Search for the cell housing the specified text and yield its (x, y) center coordinate. 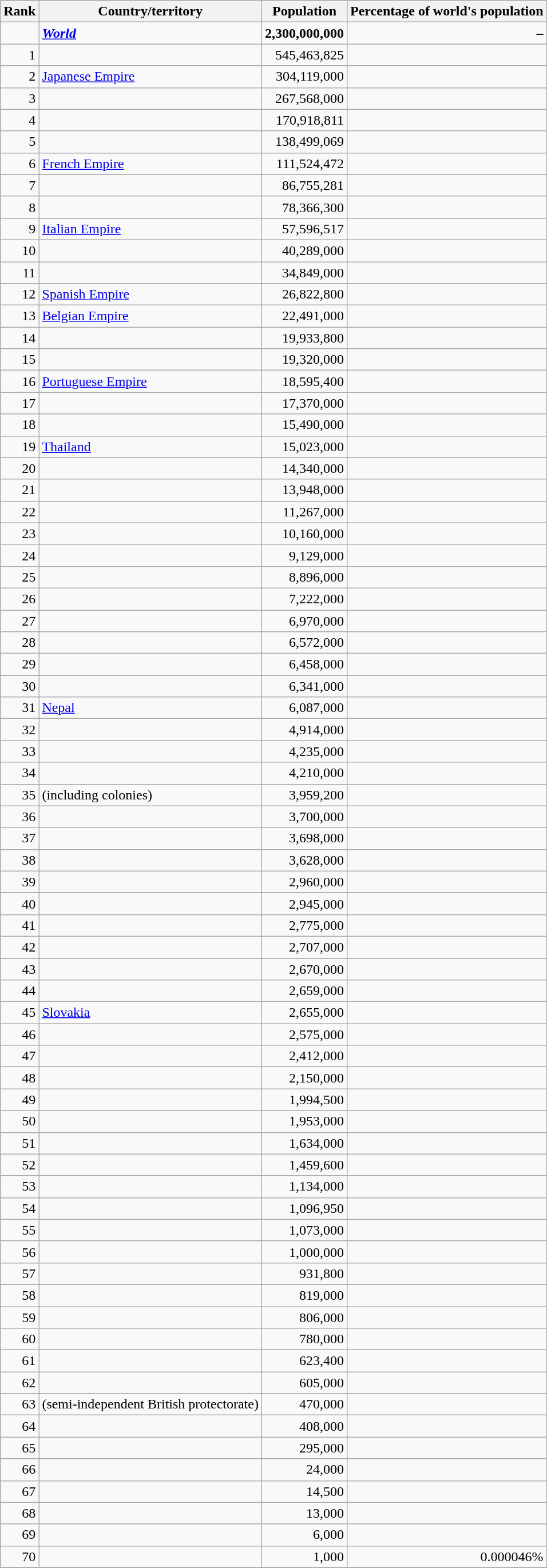
Belgian Empire (150, 316)
28 (19, 643)
56 (19, 1252)
2,960,000 (304, 882)
2,659,000 (304, 991)
12 (19, 295)
11,267,000 (304, 512)
15,490,000 (304, 425)
63 (19, 1404)
11 (19, 273)
4 (19, 120)
86,755,281 (304, 185)
17,370,000 (304, 403)
170,918,811 (304, 120)
46 (19, 1034)
2,150,000 (304, 1078)
1,459,600 (304, 1165)
21 (19, 490)
10 (19, 250)
78,366,300 (304, 207)
Japanese Empire (150, 77)
(semi-independent British protectorate) (150, 1404)
37 (19, 838)
138,499,069 (304, 142)
Rank (19, 11)
1,953,000 (304, 1121)
623,400 (304, 1361)
Slovakia (150, 1013)
7 (19, 185)
1,073,000 (304, 1230)
68 (19, 1513)
35 (19, 795)
70 (19, 1557)
5 (19, 142)
3,698,000 (304, 838)
4,235,000 (304, 751)
53 (19, 1187)
1,994,500 (304, 1100)
6,341,000 (304, 686)
26,822,800 (304, 295)
15 (19, 360)
40 (19, 904)
8,896,000 (304, 577)
40,289,000 (304, 250)
57,596,517 (304, 229)
2,655,000 (304, 1013)
13,948,000 (304, 490)
2,670,000 (304, 969)
30 (19, 686)
Spanish Empire (150, 295)
111,524,472 (304, 164)
9,129,000 (304, 555)
25 (19, 577)
65 (19, 1448)
41 (19, 925)
26 (19, 599)
2,707,000 (304, 947)
2 (19, 77)
10,160,000 (304, 534)
59 (19, 1317)
19 (19, 447)
16 (19, 381)
69 (19, 1535)
1,634,000 (304, 1143)
18 (19, 425)
67 (19, 1491)
60 (19, 1339)
2,300,000,000 (304, 33)
6 (19, 164)
23 (19, 534)
34,849,000 (304, 273)
22,491,000 (304, 316)
20 (19, 468)
2,775,000 (304, 925)
45 (19, 1013)
15,023,000 (304, 447)
6,000 (304, 1535)
18,595,400 (304, 381)
14 (19, 338)
545,463,825 (304, 55)
38 (19, 860)
French Empire (150, 164)
55 (19, 1230)
6,572,000 (304, 643)
42 (19, 947)
1 (19, 55)
33 (19, 751)
1,134,000 (304, 1187)
– (447, 33)
47 (19, 1056)
267,568,000 (304, 98)
(including colonies) (150, 795)
6,970,000 (304, 620)
4,210,000 (304, 773)
Portuguese Empire (150, 381)
27 (19, 620)
World (150, 33)
Percentage of world's population (447, 11)
49 (19, 1100)
4,914,000 (304, 730)
Italian Empire (150, 229)
14,500 (304, 1491)
2,945,000 (304, 904)
50 (19, 1121)
Population (304, 11)
819,000 (304, 1295)
13 (19, 316)
19,933,800 (304, 338)
2,412,000 (304, 1056)
Thailand (150, 447)
7,222,000 (304, 599)
52 (19, 1165)
51 (19, 1143)
13,000 (304, 1513)
32 (19, 730)
14,340,000 (304, 468)
22 (19, 512)
57 (19, 1273)
43 (19, 969)
64 (19, 1426)
470,000 (304, 1404)
9 (19, 229)
931,800 (304, 1273)
62 (19, 1383)
806,000 (304, 1317)
36 (19, 817)
24 (19, 555)
295,000 (304, 1448)
1,096,950 (304, 1208)
1,000 (304, 1557)
8 (19, 207)
1,000,000 (304, 1252)
54 (19, 1208)
31 (19, 708)
6,087,000 (304, 708)
66 (19, 1470)
Country/territory (150, 11)
304,119,000 (304, 77)
2,575,000 (304, 1034)
61 (19, 1361)
6,458,000 (304, 664)
29 (19, 664)
44 (19, 991)
34 (19, 773)
58 (19, 1295)
3,628,000 (304, 860)
39 (19, 882)
3,959,200 (304, 795)
0.000046% (447, 1557)
3 (19, 98)
17 (19, 403)
Nepal (150, 708)
605,000 (304, 1383)
780,000 (304, 1339)
48 (19, 1078)
408,000 (304, 1426)
3,700,000 (304, 817)
19,320,000 (304, 360)
24,000 (304, 1470)
